Scan for the cell matching the given text and deliver its [x, y] coordinate at center. 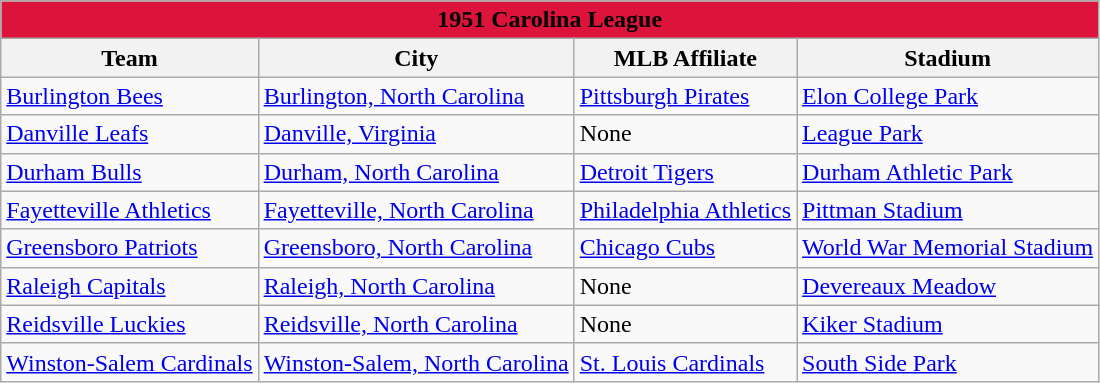
Chicago Cubs [685, 248]
Durham, North Carolina [416, 172]
St. Louis Cardinals [685, 362]
Team [130, 58]
League Park [948, 134]
Winston-Salem, North Carolina [416, 362]
Greensboro, North Carolina [416, 248]
Elon College Park [948, 96]
Philadelphia Athletics [685, 210]
Detroit Tigers [685, 172]
Danville, Virginia [416, 134]
Stadium [948, 58]
Durham Athletic Park [948, 172]
South Side Park [948, 362]
Reidsville Luckies [130, 324]
Pittsburgh Pirates [685, 96]
Reidsville, North Carolina [416, 324]
Burlington, North Carolina [416, 96]
Danville Leafs [130, 134]
Devereaux Meadow [948, 286]
Raleigh, North Carolina [416, 286]
City [416, 58]
1951 Carolina League [550, 20]
World War Memorial Stadium [948, 248]
Fayetteville Athletics [130, 210]
Fayetteville, North Carolina [416, 210]
Kiker Stadium [948, 324]
Pittman Stadium [948, 210]
Greensboro Patriots [130, 248]
Winston-Salem Cardinals [130, 362]
Raleigh Capitals [130, 286]
MLB Affiliate [685, 58]
Burlington Bees [130, 96]
Durham Bulls [130, 172]
